Determine the [x, y] coordinate at the center of the cell enclosing the given text.  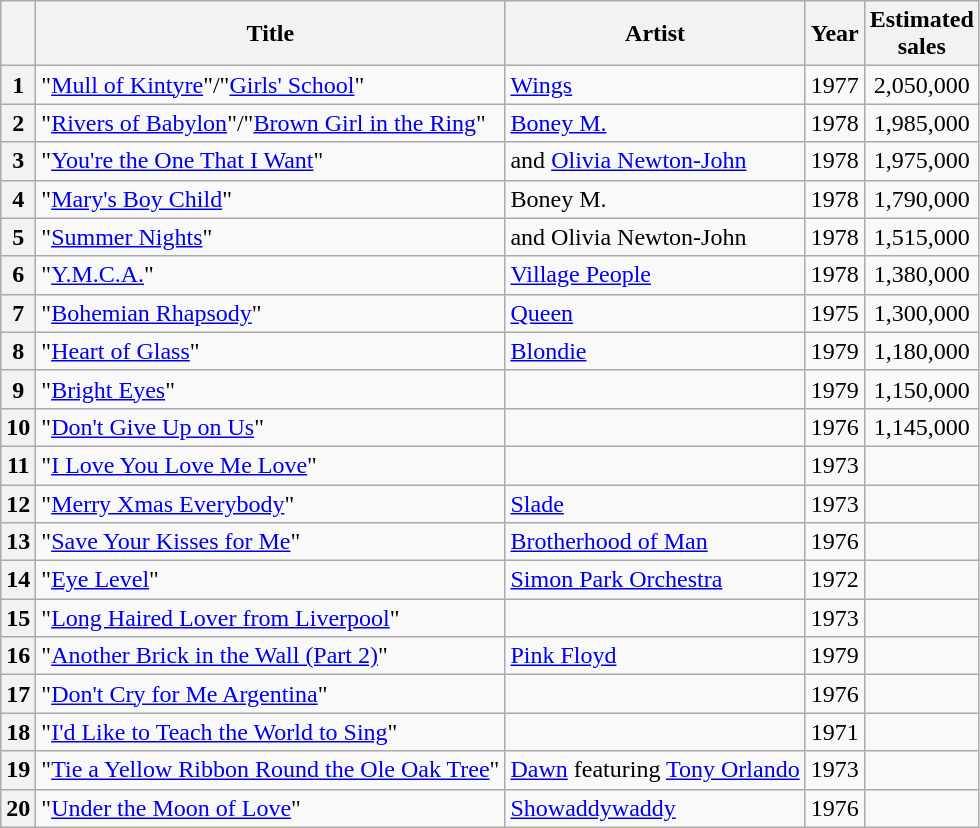
"Under the Moon of Love" [270, 808]
Brotherhood of Man [655, 542]
"I'd Like to Teach the World to Sing" [270, 732]
Queen [655, 313]
1,975,000 [922, 161]
1977 [834, 85]
"Tie a Yellow Ribbon Round the Ole Oak Tree" [270, 770]
7 [18, 313]
Artist [655, 34]
4 [18, 199]
1975 [834, 313]
"Merry Xmas Everybody" [270, 503]
14 [18, 580]
8 [18, 351]
20 [18, 808]
Blondie [655, 351]
"You're the One That I Want" [270, 161]
"Don't Give Up on Us" [270, 427]
18 [18, 732]
1,150,000 [922, 389]
1,180,000 [922, 351]
Estimatedsales [922, 34]
1,380,000 [922, 275]
Wings [655, 85]
"Save Your Kisses for Me" [270, 542]
Title [270, 34]
"Another Brick in the Wall (Part 2)" [270, 656]
11 [18, 465]
17 [18, 694]
3 [18, 161]
"Mary's Boy Child" [270, 199]
1972 [834, 580]
2,050,000 [922, 85]
1 [18, 85]
"Summer Nights" [270, 237]
1,985,000 [922, 123]
1971 [834, 732]
Showaddywaddy [655, 808]
Dawn featuring Tony Orlando [655, 770]
Year [834, 34]
Simon Park Orchestra [655, 580]
"I Love You Love Me Love" [270, 465]
1,300,000 [922, 313]
16 [18, 656]
19 [18, 770]
Pink Floyd [655, 656]
1,515,000 [922, 237]
Village People [655, 275]
Slade [655, 503]
"Bohemian Rhapsody" [270, 313]
13 [18, 542]
"Long Haired Lover from Liverpool" [270, 618]
"Heart of Glass" [270, 351]
10 [18, 427]
1,790,000 [922, 199]
5 [18, 237]
9 [18, 389]
6 [18, 275]
"Eye Level" [270, 580]
12 [18, 503]
"Don't Cry for Me Argentina" [270, 694]
2 [18, 123]
15 [18, 618]
"Bright Eyes" [270, 389]
1,145,000 [922, 427]
"Mull of Kintyre"/"Girls' School" [270, 85]
"Y.M.C.A." [270, 275]
"Rivers of Babylon"/"Brown Girl in the Ring" [270, 123]
